Find where the given text appears and provide that cell's center as [x, y] coordinate. 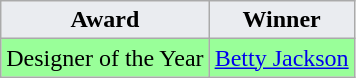
Betty Jackson [282, 58]
Award [105, 20]
Designer of the Year [105, 58]
Winner [282, 20]
